Output the [x, y] coordinate of the center of the cell containing the given text.  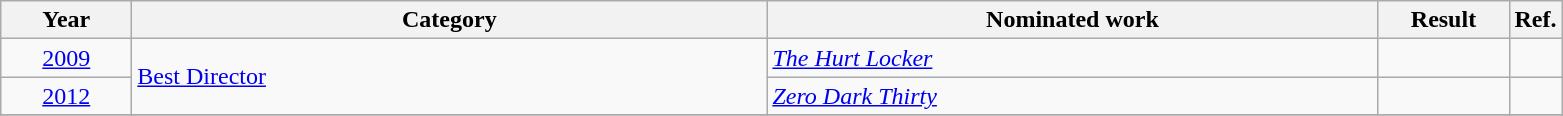
Best Director [450, 77]
2009 [66, 58]
Zero Dark Thirty [1072, 96]
2012 [66, 96]
Result [1444, 20]
Ref. [1536, 20]
The Hurt Locker [1072, 58]
Nominated work [1072, 20]
Category [450, 20]
Year [66, 20]
